Return the (x, y) coordinate for the center point of the cell that contains the specified text.  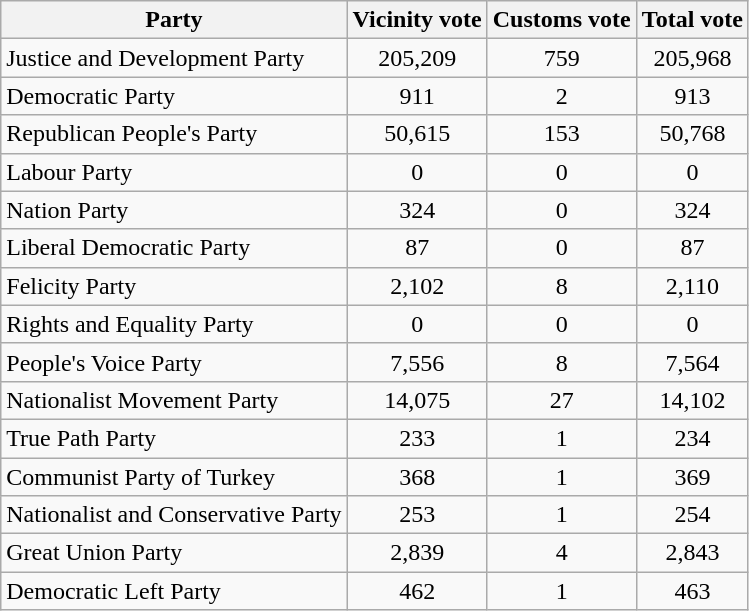
Communist Party of Turkey (174, 477)
14,102 (692, 400)
Customs vote (562, 20)
234 (692, 438)
253 (417, 515)
233 (417, 438)
Liberal Democratic Party (174, 248)
Total vote (692, 20)
Justice and Development Party (174, 58)
Nation Party (174, 210)
Labour Party (174, 172)
2,110 (692, 286)
Vicinity vote (417, 20)
205,968 (692, 58)
369 (692, 477)
2,102 (417, 286)
14,075 (417, 400)
7,564 (692, 362)
462 (417, 591)
205,209 (417, 58)
2,839 (417, 553)
Republican People's Party (174, 134)
911 (417, 96)
153 (562, 134)
50,615 (417, 134)
463 (692, 591)
Democratic Left Party (174, 591)
50,768 (692, 134)
Democratic Party (174, 96)
Rights and Equality Party (174, 324)
4 (562, 553)
Felicity Party (174, 286)
Party (174, 20)
368 (417, 477)
913 (692, 96)
2,843 (692, 553)
True Path Party (174, 438)
Nationalist Movement Party (174, 400)
759 (562, 58)
Great Union Party (174, 553)
27 (562, 400)
People's Voice Party (174, 362)
Nationalist and Conservative Party (174, 515)
254 (692, 515)
7,556 (417, 362)
2 (562, 96)
